Return (X, Y) of the center of cell containing provided text 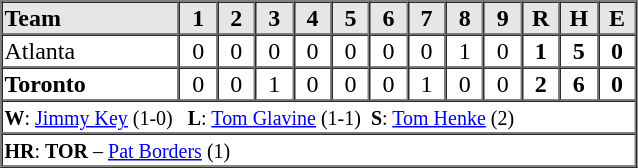
E (617, 18)
W: Jimmy Key (1-0) L: Tom Glavine (1-1) S: Tom Henke (2) (319, 116)
HR: TOR – Pat Borders (1) (319, 150)
Toronto (91, 84)
8 (465, 18)
H (579, 18)
Team (91, 18)
9 (503, 18)
3 (274, 18)
4 (312, 18)
R (541, 18)
Atlanta (91, 50)
7 (427, 18)
